Determine the (x, y) coordinate at the center of the cell enclosing the given text.  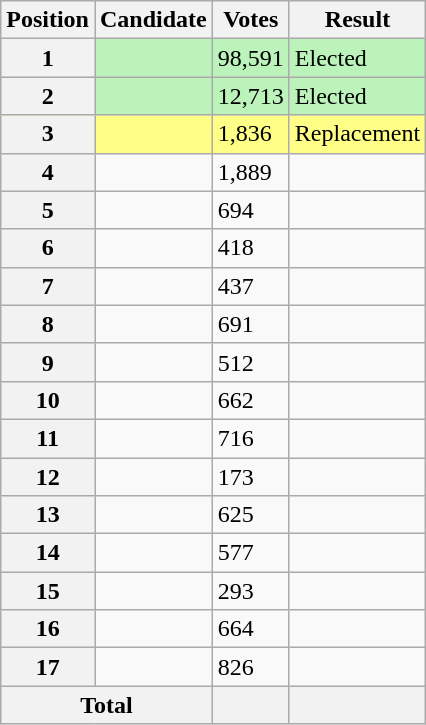
173 (250, 477)
293 (250, 591)
691 (250, 324)
6 (48, 248)
716 (250, 438)
1,836 (250, 134)
1 (48, 58)
664 (250, 629)
662 (250, 400)
437 (250, 286)
418 (250, 248)
7 (48, 286)
5 (48, 210)
16 (48, 629)
1,889 (250, 172)
Replacement (357, 134)
17 (48, 667)
15 (48, 591)
Candidate (153, 20)
3 (48, 134)
8 (48, 324)
694 (250, 210)
512 (250, 362)
10 (48, 400)
13 (48, 515)
826 (250, 667)
11 (48, 438)
9 (48, 362)
Position (48, 20)
4 (48, 172)
2 (48, 96)
12 (48, 477)
12,713 (250, 96)
14 (48, 553)
98,591 (250, 58)
Total (107, 705)
625 (250, 515)
Votes (250, 20)
Result (357, 20)
577 (250, 553)
